For the text-containing cell, return its midpoint in [X, Y] coordinate format. 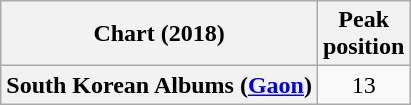
Chart (2018) [160, 34]
13 [363, 85]
Peak position [363, 34]
South Korean Albums (Gaon) [160, 85]
